Detect which cell encompasses the target text, then output its [X, Y] center coordinate. 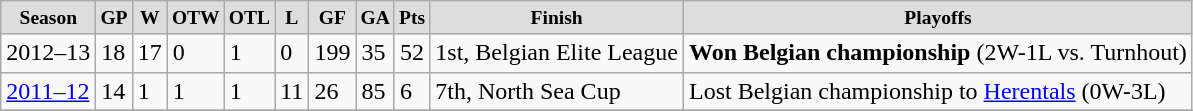
6 [412, 91]
GA [376, 18]
17 [150, 53]
Finish [557, 18]
2012–13 [48, 53]
199 [332, 53]
OTW [196, 18]
14 [114, 91]
OTL [249, 18]
W [150, 18]
85 [376, 91]
Season [48, 18]
GF [332, 18]
Won Belgian championship (2W-1L vs. Turnhout) [938, 53]
Playoffs [938, 18]
Pts [412, 18]
26 [332, 91]
35 [376, 53]
1st, Belgian Elite League [557, 53]
18 [114, 53]
Lost Belgian championship to Herentals (0W-3L) [938, 91]
L [292, 18]
7th, North Sea Cup [557, 91]
52 [412, 53]
GP [114, 18]
11 [292, 91]
2011–12 [48, 91]
